Extract the (x, y) coordinate from the center of the cell holding the provided text.  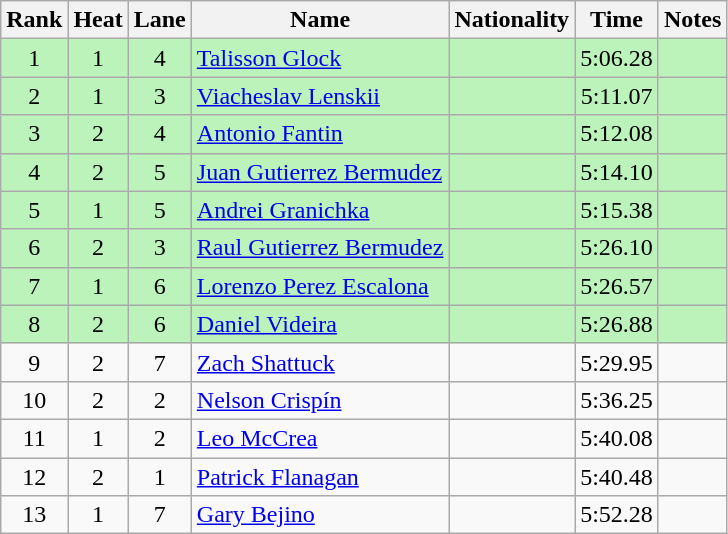
5:26.57 (617, 286)
5:29.95 (617, 362)
5:14.10 (617, 172)
Daniel Videira (320, 324)
Lorenzo Perez Escalona (320, 286)
5:52.28 (617, 515)
5:40.48 (617, 477)
Leo McCrea (320, 438)
Heat (98, 20)
Raul Gutierrez Bermudez (320, 248)
Gary Bejino (320, 515)
9 (34, 362)
Nelson Crispín (320, 400)
Antonio Fantin (320, 134)
5:15.38 (617, 210)
Patrick Flanagan (320, 477)
12 (34, 477)
8 (34, 324)
Rank (34, 20)
Time (617, 20)
5:36.25 (617, 400)
5:40.08 (617, 438)
Nationality (512, 20)
Lane (160, 20)
Zach Shattuck (320, 362)
Viacheslav Lenskii (320, 96)
11 (34, 438)
Talisson Glock (320, 58)
5:11.07 (617, 96)
5:12.08 (617, 134)
5:26.10 (617, 248)
Andrei Granichka (320, 210)
13 (34, 515)
10 (34, 400)
5:06.28 (617, 58)
Name (320, 20)
5:26.88 (617, 324)
Notes (692, 20)
Juan Gutierrez Bermudez (320, 172)
